For the text-containing cell, return its midpoint in [X, Y] coordinate format. 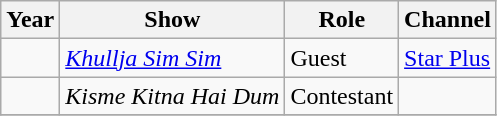
Channel [448, 20]
Khullja Sim Sim [172, 58]
Contestant [342, 96]
Star Plus [448, 58]
Year [30, 20]
Guest [342, 58]
Show [172, 20]
Kisme Kitna Hai Dum [172, 96]
Role [342, 20]
